Search for the cell housing the specified text and yield its [X, Y] center coordinate. 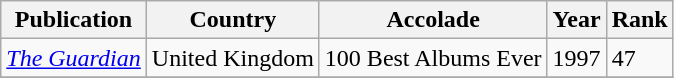
Country [232, 20]
Publication [74, 20]
United Kingdom [232, 58]
Rank [640, 20]
The Guardian [74, 58]
47 [640, 58]
Year [576, 20]
100 Best Albums Ever [433, 58]
1997 [576, 58]
Accolade [433, 20]
